Scan for the cell matching the given text and deliver its (x, y) coordinate at center. 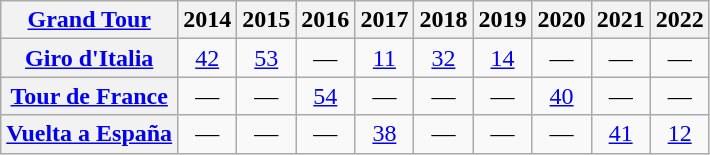
2017 (384, 20)
2016 (326, 20)
2021 (620, 20)
2014 (208, 20)
Grand Tour (90, 20)
2020 (562, 20)
53 (266, 58)
2022 (680, 20)
54 (326, 96)
2019 (502, 20)
14 (502, 58)
40 (562, 96)
42 (208, 58)
12 (680, 134)
2015 (266, 20)
38 (384, 134)
Vuelta a España (90, 134)
11 (384, 58)
Tour de France (90, 96)
2018 (444, 20)
Giro d'Italia (90, 58)
41 (620, 134)
32 (444, 58)
